Find where the given text appears and provide that cell's center as [X, Y] coordinate. 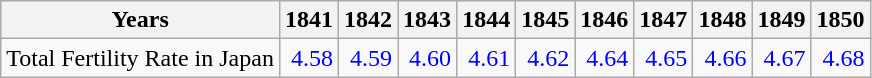
4.58 [308, 58]
1845 [546, 20]
1849 [782, 20]
1841 [308, 20]
4.65 [664, 58]
4.68 [840, 58]
Years [140, 20]
4.66 [722, 58]
4.59 [368, 58]
1847 [664, 20]
1850 [840, 20]
1842 [368, 20]
4.61 [486, 58]
1844 [486, 20]
1843 [428, 20]
4.62 [546, 58]
1848 [722, 20]
4.67 [782, 58]
4.60 [428, 58]
1846 [604, 20]
Total Fertility Rate in Japan [140, 58]
4.64 [604, 58]
